Provide the (X, Y) coordinate of the cell's center where the given text is located.  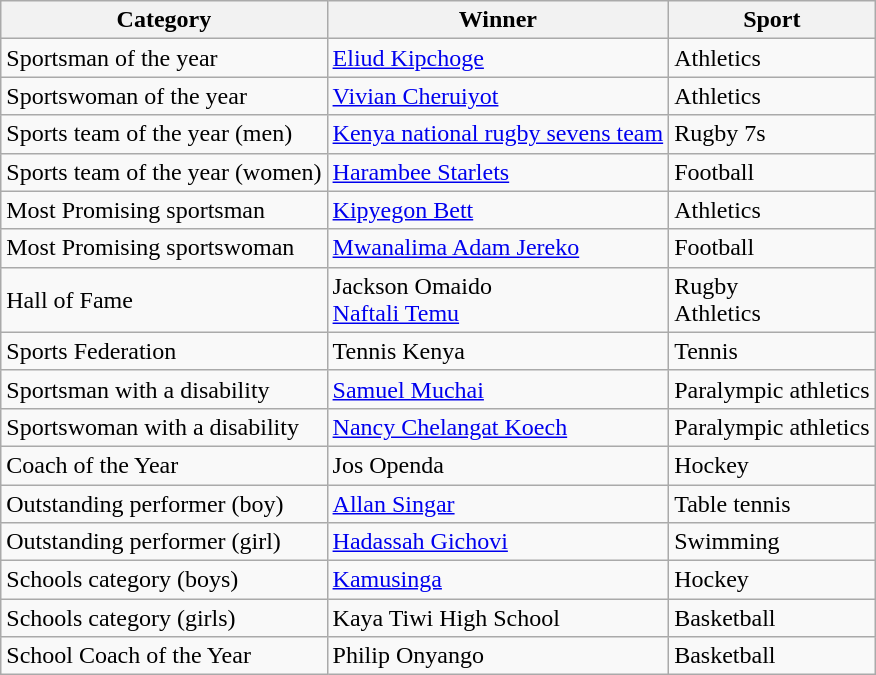
Schools category (girls) (164, 618)
Outstanding performer (girl) (164, 542)
Mwanalima Adam Jereko (498, 248)
Outstanding performer (boy) (164, 503)
Jackson OmaidoNaftali Temu (498, 300)
Kaya Tiwi High School (498, 618)
Most Promising sportswoman (164, 248)
Samuel Muchai (498, 389)
Most Promising sportsman (164, 210)
Hall of Fame (164, 300)
Sportsman of the year (164, 58)
Sports team of the year (women) (164, 172)
Philip Onyango (498, 656)
Jos Openda (498, 465)
Sport (772, 20)
School Coach of the Year (164, 656)
Eliud Kipchoge (498, 58)
Winner (498, 20)
Kamusinga (498, 580)
Category (164, 20)
Sports Federation (164, 351)
Vivian Cheruiyot (498, 96)
Kenya national rugby sevens team (498, 134)
Tennis Kenya (498, 351)
Table tennis (772, 503)
Schools category (boys) (164, 580)
Sportswoman with a disability (164, 427)
Tennis (772, 351)
Rugby 7s (772, 134)
Sports team of the year (men) (164, 134)
Allan Singar (498, 503)
Hadassah Gichovi (498, 542)
Sportsman with a disability (164, 389)
Kipyegon Bett (498, 210)
RugbyAthletics (772, 300)
Sportswoman of the year (164, 96)
Swimming (772, 542)
Coach of the Year (164, 465)
Harambee Starlets (498, 172)
Nancy Chelangat Koech (498, 427)
